Determine the (X, Y) coordinate at the center of the cell enclosing the given text.  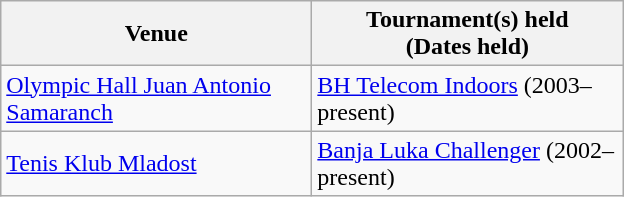
Tenis Klub Mladost (156, 164)
BH Telecom Indoors (2003–present) (468, 98)
Banja Luka Challenger (2002–present) (468, 164)
Tournament(s) held(Dates held) (468, 34)
Venue (156, 34)
Olympic Hall Juan Antonio Samaranch (156, 98)
